Pinpoint the cell where the given text exists, returning its (x, y) midpoint coordinate. 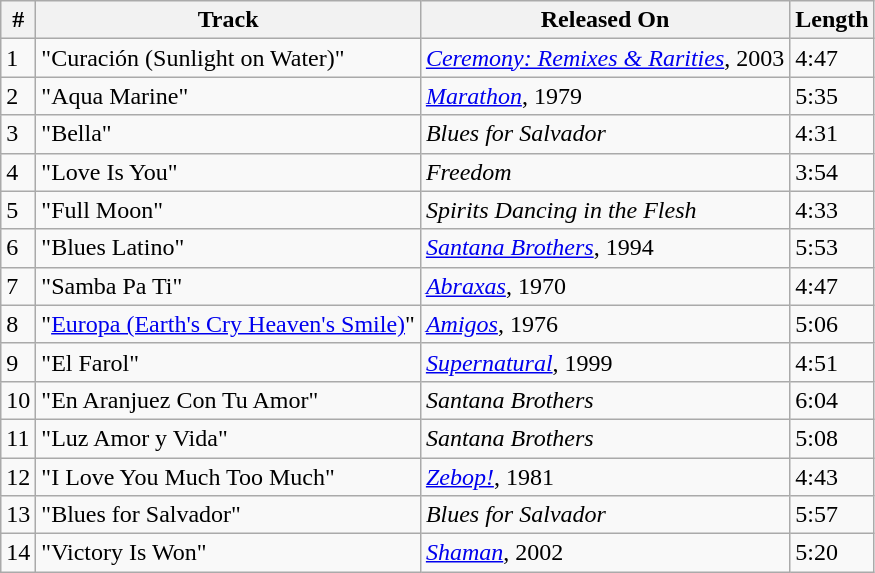
8 (18, 324)
"Full Moon" (228, 210)
7 (18, 286)
"Samba Pa Ti" (228, 286)
3:54 (832, 172)
4:51 (832, 362)
5:35 (832, 96)
Marathon, 1979 (604, 96)
"I Love You Much Too Much" (228, 477)
Track (228, 20)
12 (18, 477)
4 (18, 172)
"Curación (Sunlight on Water)" (228, 58)
"Victory Is Won" (228, 553)
6:04 (832, 400)
"Blues Latino" (228, 248)
# (18, 20)
"Luz Amor y Vida" (228, 438)
Amigos, 1976 (604, 324)
10 (18, 400)
5:06 (832, 324)
"Aqua Marine" (228, 96)
5:57 (832, 515)
13 (18, 515)
5 (18, 210)
5:53 (832, 248)
6 (18, 248)
"Blues for Salvador" (228, 515)
4:43 (832, 477)
Released On (604, 20)
Supernatural, 1999 (604, 362)
"Bella" (228, 134)
Santana Brothers, 1994 (604, 248)
Abraxas, 1970 (604, 286)
Spirits Dancing in the Flesh (604, 210)
9 (18, 362)
3 (18, 134)
Length (832, 20)
Ceremony: Remixes & Rarities, 2003 (604, 58)
4:33 (832, 210)
Zebop!, 1981 (604, 477)
"Europa (Earth's Cry Heaven's Smile)" (228, 324)
2 (18, 96)
Shaman, 2002 (604, 553)
1 (18, 58)
"En Aranjuez Con Tu Amor" (228, 400)
4:31 (832, 134)
11 (18, 438)
5:20 (832, 553)
"El Farol" (228, 362)
"Love Is You" (228, 172)
Freedom (604, 172)
5:08 (832, 438)
14 (18, 553)
